From the cell containing the given text, extract its center point as (x, y) coordinate. 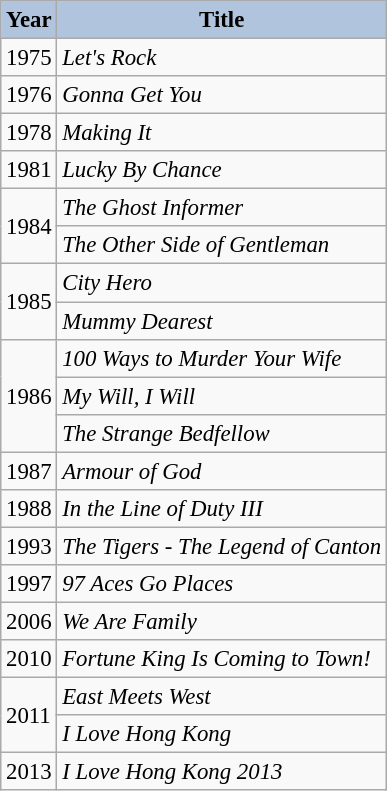
1987 (29, 471)
We Are Family (222, 621)
My Will, I Will (222, 396)
Making It (222, 133)
1976 (29, 95)
Armour of God (222, 471)
The Strange Bedfellow (222, 433)
2013 (29, 772)
1984 (29, 226)
1981 (29, 170)
1978 (29, 133)
1985 (29, 302)
97 Aces Go Places (222, 584)
1986 (29, 396)
1997 (29, 584)
1988 (29, 509)
Year (29, 20)
Let's Rock (222, 58)
Title (222, 20)
2010 (29, 659)
2006 (29, 621)
The Other Side of Gentleman (222, 245)
The Tigers - The Legend of Canton (222, 546)
Lucky By Chance (222, 170)
Gonna Get You (222, 95)
City Hero (222, 283)
I Love Hong Kong 2013 (222, 772)
I Love Hong Kong (222, 734)
Mummy Dearest (222, 321)
1975 (29, 58)
Fortune King Is Coming to Town! (222, 659)
100 Ways to Murder Your Wife (222, 358)
In the Line of Duty III (222, 509)
1993 (29, 546)
2011 (29, 716)
The Ghost Informer (222, 208)
East Meets West (222, 697)
